Return (X, Y) of the center of cell containing provided text 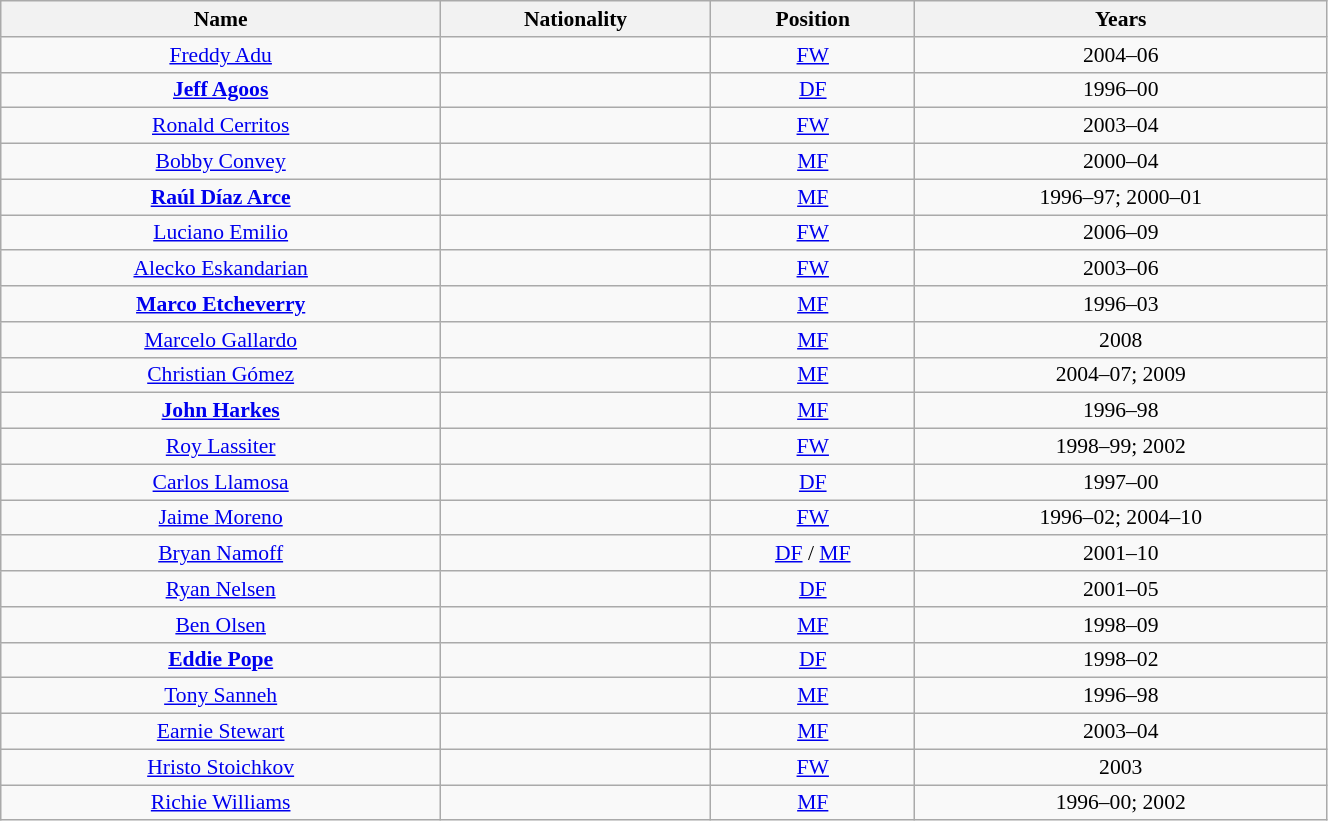
Richie Williams (221, 803)
Carlos Llamosa (221, 482)
Bryan Namoff (221, 554)
1996–02; 2004–10 (1121, 518)
Position (813, 19)
Marco Etcheverry (221, 304)
2001–10 (1121, 554)
2001–05 (1121, 589)
Ryan Nelsen (221, 589)
2008 (1121, 340)
Ronald Cerritos (221, 126)
DF / MF (813, 554)
1996–03 (1121, 304)
2004–07; 2009 (1121, 375)
Name (221, 19)
Alecko Eskandarian (221, 269)
Eddie Pope (221, 660)
Roy Lassiter (221, 447)
Jeff Agoos (221, 90)
Bobby Convey (221, 162)
Earnie Stewart (221, 732)
1997–00 (1121, 482)
Raúl Díaz Arce (221, 197)
2004–06 (1121, 55)
Christian Gómez (221, 375)
2003 (1121, 767)
1998–09 (1121, 625)
Marcelo Gallardo (221, 340)
2000–04 (1121, 162)
Years (1121, 19)
2003–06 (1121, 269)
1998–02 (1121, 660)
Hristo Stoichkov (221, 767)
1996–00 (1121, 90)
2006–09 (1121, 233)
1998–99; 2002 (1121, 447)
Ben Olsen (221, 625)
Nationality (576, 19)
1996–00; 2002 (1121, 803)
Luciano Emilio (221, 233)
John Harkes (221, 411)
1996–97; 2000–01 (1121, 197)
Freddy Adu (221, 55)
Tony Sanneh (221, 696)
Jaime Moreno (221, 518)
